Scan for the cell matching the given text and deliver its (x, y) coordinate at center. 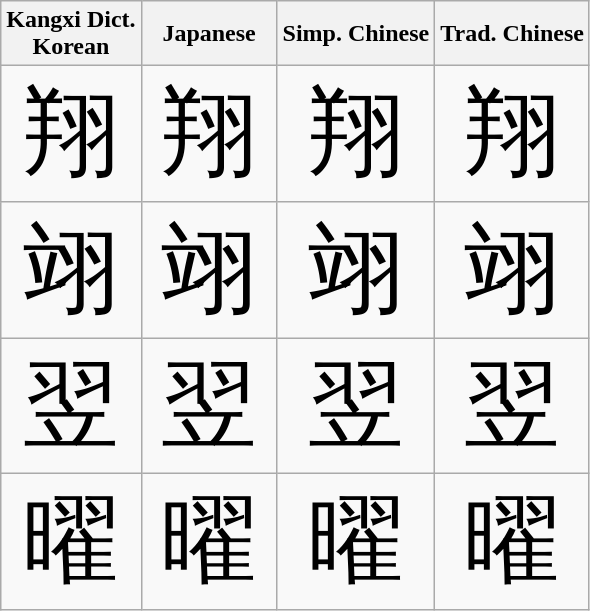
Trad. Chinese (512, 34)
Kangxi Dict.Korean (71, 34)
Japanese (209, 34)
Simp. Chinese (356, 34)
